Output the [x, y] coordinate of the center of the cell containing the given text.  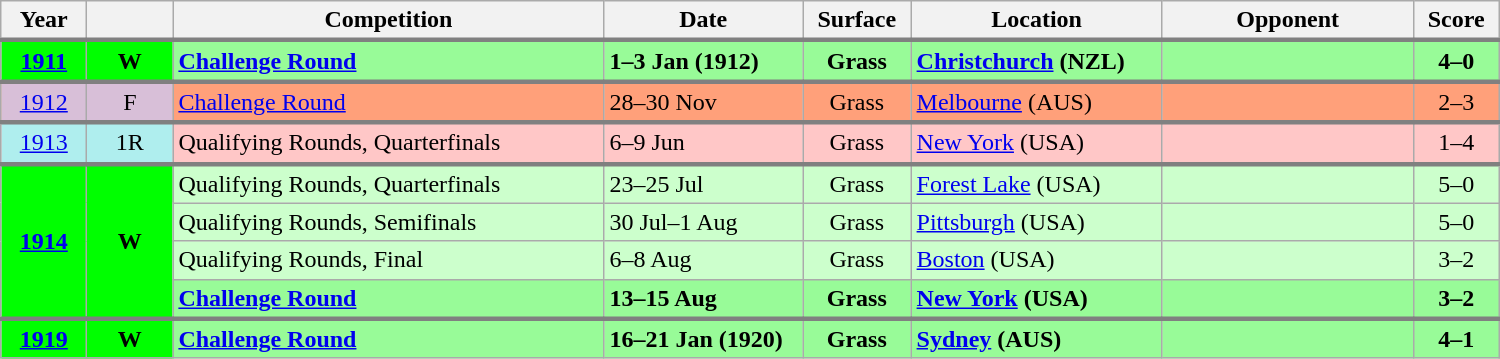
F [130, 102]
1–3 Jan (1912) [704, 60]
Year [44, 21]
23–25 Jul [704, 184]
30 Jul–1 Aug [704, 222]
1911 [44, 60]
2–3 [1456, 102]
4–1 [1456, 339]
6–8 Aug [704, 260]
Date [704, 21]
28–30 Nov [704, 102]
1914 [44, 242]
1–4 [1456, 142]
Location [1036, 21]
1912 [44, 102]
Melbourne (AUS) [1036, 102]
Qualifying Rounds, Semifinals [388, 222]
Score [1456, 21]
Boston (USA) [1036, 260]
13–15 Aug [704, 299]
1919 [44, 339]
6–9 Jun [704, 142]
Opponent [1288, 21]
Forest Lake (USA) [1036, 184]
Sydney (AUS) [1036, 339]
1913 [44, 142]
4–0 [1456, 60]
16–21 Jan (1920) [704, 339]
Qualifying Rounds, Final [388, 260]
Surface [856, 21]
Competition [388, 21]
Pittsburgh (USA) [1036, 222]
1R [130, 142]
Christchurch (NZL) [1036, 60]
